Search for the cell housing the specified text and yield its (X, Y) center coordinate. 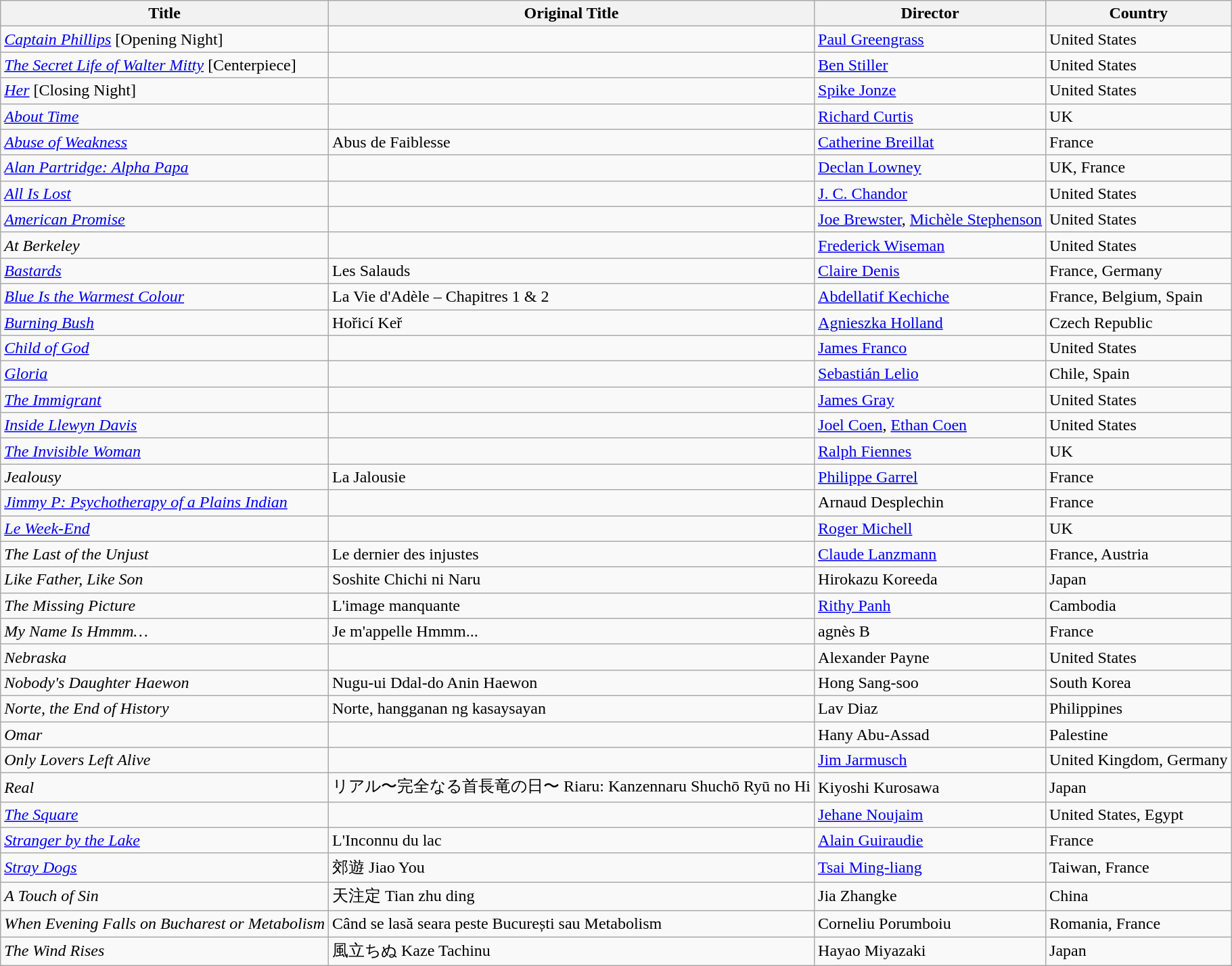
Taiwan, France (1139, 867)
Nugu-ui Ddal-do Anin Haewon (572, 683)
Cambodia (1139, 605)
Tsai Ming-liang (930, 867)
Stranger by the Lake (165, 840)
My Name Is Hmmm… (165, 631)
Her [Closing Night] (165, 91)
Jimmy P: Psychotherapy of a Plains Indian (165, 503)
Palestine (1139, 734)
Frederick Wiseman (930, 245)
South Korea (1139, 683)
American Promise (165, 219)
Hořicí Keř (572, 323)
Les Salauds (572, 271)
Hany Abu-Assad (930, 734)
Title (165, 14)
Only Lovers Left Alive (165, 760)
At Berkeley (165, 245)
The Invisible Woman (165, 451)
Captain Phillips [Opening Night] (165, 39)
Soshite Chichi ni Naru (572, 580)
Nobody's Daughter Haewon (165, 683)
郊遊 Jiao You (572, 867)
Alan Partridge: Alpha Papa (165, 168)
Stray Dogs (165, 867)
Alain Guiraudie (930, 840)
France, Austria (1139, 554)
Declan Lowney (930, 168)
The Wind Rises (165, 951)
United States, Egypt (1139, 814)
United Kingdom, Germany (1139, 760)
The Immigrant (165, 400)
The Square (165, 814)
Joe Brewster, Michèle Stephenson (930, 219)
Arnaud Desplechin (930, 503)
Catherine Breillat (930, 142)
Real (165, 787)
Jealousy (165, 477)
Jehane Noujaim (930, 814)
Like Father, Like Son (165, 580)
Abus de Faiblesse (572, 142)
A Touch of Sin (165, 897)
Alexander Payne (930, 657)
天注定 Tian zhu ding (572, 897)
agnès B (930, 631)
James Franco (930, 348)
About Time (165, 116)
Claire Denis (930, 271)
Philippe Garrel (930, 477)
Je m'appelle Hmmm... (572, 631)
France, Germany (1139, 271)
Le Week-End (165, 528)
Hirokazu Koreeda (930, 580)
Hong Sang-soo (930, 683)
Kiyoshi Kurosawa (930, 787)
Abdellatif Kechiche (930, 296)
Ralph Fiennes (930, 451)
Rithy Panh (930, 605)
The Last of the Unjust (165, 554)
Agnieszka Holland (930, 323)
風立ちぬ Kaze Tachinu (572, 951)
Roger Michell (930, 528)
Romania, France (1139, 923)
Czech Republic (1139, 323)
Le dernier des injustes (572, 554)
J. C. Chandor (930, 193)
Ben Stiller (930, 65)
リアル〜完全なる首長竜の日〜 Riaru: Kanzennaru Shuchō Ryū no Hi (572, 787)
Bastards (165, 271)
Hayao Miyazaki (930, 951)
Corneliu Porumboiu (930, 923)
Nebraska (165, 657)
Lav Diaz (930, 708)
Country (1139, 14)
The Missing Picture (165, 605)
Philippines (1139, 708)
Joel Coen, Ethan Coen (930, 425)
Când se lasă seara peste București sau Metabolism (572, 923)
Paul Greengrass (930, 39)
L'Inconnu du lac (572, 840)
Child of God (165, 348)
James Gray (930, 400)
France, Belgium, Spain (1139, 296)
Claude Lanzmann (930, 554)
Jim Jarmusch (930, 760)
La Vie d'Adèle – Chapitres 1 & 2 (572, 296)
Blue Is the Warmest Colour (165, 296)
Omar (165, 734)
Director (930, 14)
Original Title (572, 14)
L'image manquante (572, 605)
Norte, the End of History (165, 708)
All Is Lost (165, 193)
Abuse of Weakness (165, 142)
The Secret Life of Walter Mitty [Centerpiece] (165, 65)
Richard Curtis (930, 116)
Burning Bush (165, 323)
When Evening Falls on Bucharest or Metabolism (165, 923)
Spike Jonze (930, 91)
Chile, Spain (1139, 374)
Sebastián Lelio (930, 374)
UK, France (1139, 168)
Jia Zhangke (930, 897)
Inside Llewyn Davis (165, 425)
China (1139, 897)
Gloria (165, 374)
Norte, hangganan ng kasaysayan (572, 708)
La Jalousie (572, 477)
